Extract the [x, y] coordinate from the center of the cell holding the provided text.  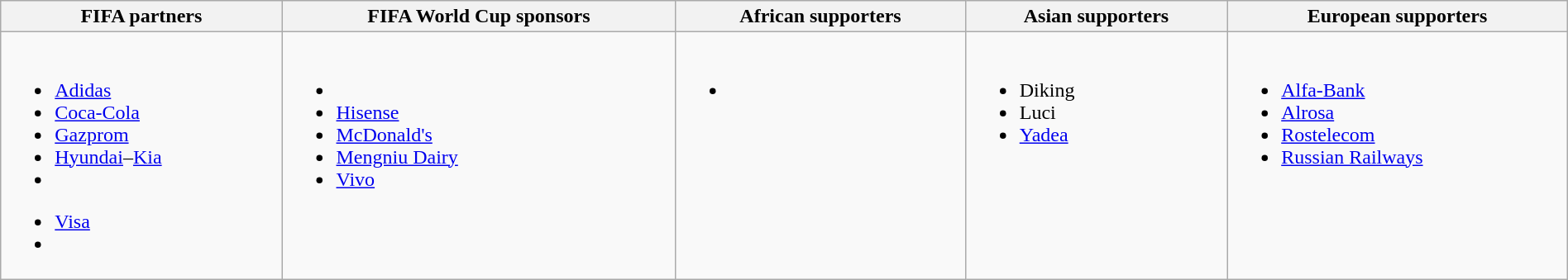
AdidasCoca-ColaGazpromHyundai–KiaVisa [141, 155]
FIFA partners [141, 17]
Alfa-BankAlrosaRostelecomRussian Railways [1398, 155]
Asian supporters [1096, 17]
African supporters [820, 17]
European supporters [1398, 17]
FIFA World Cup sponsors [479, 17]
DikingLuciYadea [1096, 155]
HisenseMcDonald'sMengniu DairyVivo [479, 155]
